Return the (X, Y) coordinate for the center point of the cell that contains the specified text.  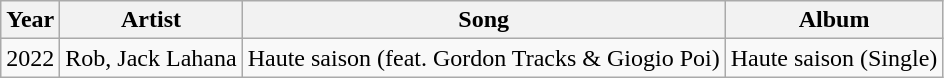
Album (834, 20)
Haute saison (Single) (834, 58)
Artist (151, 20)
Haute saison (feat. Gordon Tracks & Giogio Poi) (484, 58)
Song (484, 20)
Rob, Jack Lahana (151, 58)
Year (30, 20)
2022 (30, 58)
